From the cell containing the given text, extract its center point as (X, Y) coordinate. 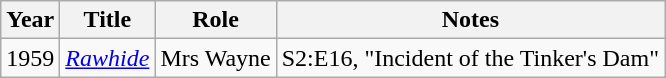
Notes (470, 20)
Title (108, 20)
1959 (30, 58)
Rawhide (108, 58)
Mrs Wayne (216, 58)
Year (30, 20)
Role (216, 20)
S2:E16, "Incident of the Tinker's Dam" (470, 58)
